Find where the given text appears and provide that cell's center as (X, Y) coordinate. 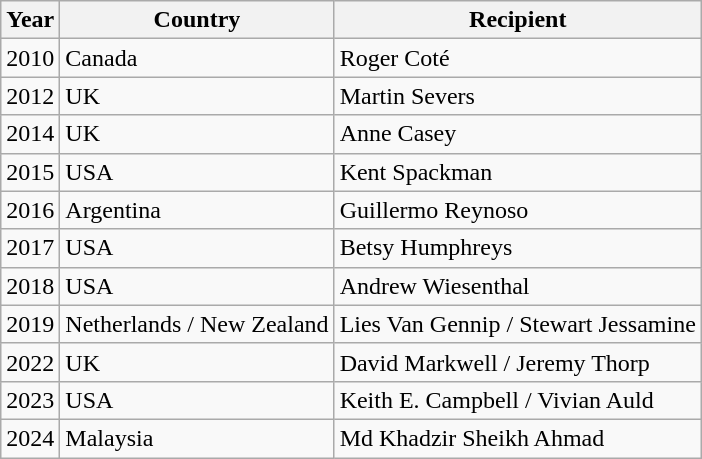
Netherlands / New Zealand (197, 324)
2024 (30, 438)
Andrew Wiesenthal (518, 286)
Canada (197, 58)
Recipient (518, 20)
2016 (30, 210)
Roger Coté (518, 58)
Argentina (197, 210)
David Markwell / Jeremy Thorp (518, 362)
Anne Casey (518, 134)
2023 (30, 400)
2012 (30, 96)
Kent Spackman (518, 172)
2018 (30, 286)
Malaysia (197, 438)
2015 (30, 172)
Country (197, 20)
2019 (30, 324)
Keith E. Campbell / Vivian Auld (518, 400)
Martin Severs (518, 96)
Lies Van Gennip / Stewart Jessamine (518, 324)
2010 (30, 58)
2017 (30, 248)
2022 (30, 362)
Md Khadzir Sheikh Ahmad (518, 438)
2014 (30, 134)
Year (30, 20)
Betsy Humphreys (518, 248)
Guillermo Reynoso (518, 210)
